Scan for the cell matching the given text and deliver its [x, y] coordinate at center. 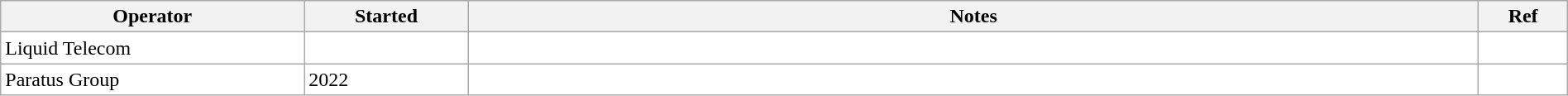
Started [386, 17]
Notes [973, 17]
Ref [1523, 17]
Operator [152, 17]
2022 [386, 79]
Liquid Telecom [152, 48]
Paratus Group [152, 79]
